Output the [x, y] coordinate of the center of the cell containing the given text.  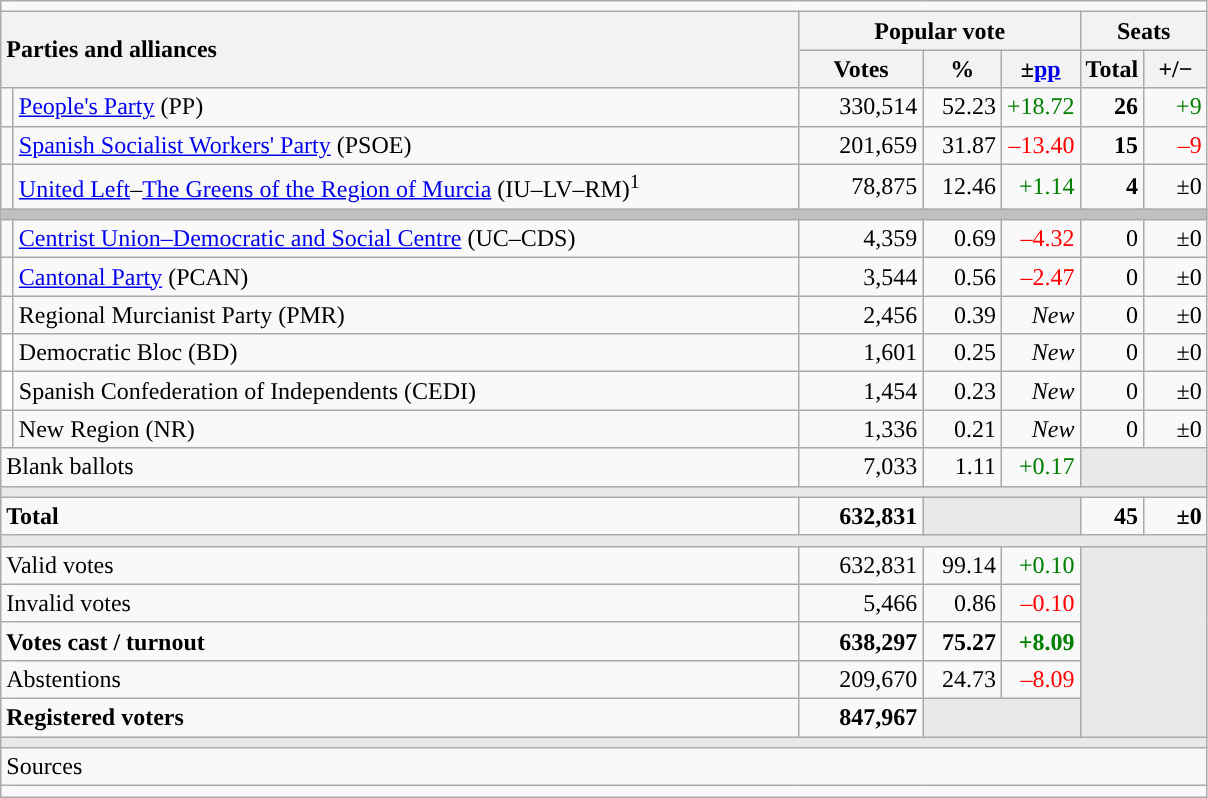
+8.09 [1040, 641]
78,875 [861, 186]
Democratic Bloc (BD) [406, 353]
1,454 [861, 391]
0.25 [962, 353]
1,336 [861, 429]
+0.17 [1040, 467]
0.21 [962, 429]
201,659 [861, 145]
1.11 [962, 467]
–13.40 [1040, 145]
0.69 [962, 239]
Valid votes [400, 565]
Centrist Union–Democratic and Social Centre (UC–CDS) [406, 239]
75.27 [962, 641]
0.56 [962, 277]
+9 [1176, 107]
–8.09 [1040, 679]
+18.72 [1040, 107]
Parties and alliances [400, 50]
31.87 [962, 145]
–2.47 [1040, 277]
People's Party (PP) [406, 107]
52.23 [962, 107]
209,670 [861, 679]
Spanish Socialist Workers' Party (PSOE) [406, 145]
99.14 [962, 565]
Abstentions [400, 679]
Blank ballots [400, 467]
4,359 [861, 239]
3,544 [861, 277]
15 [1112, 145]
Votes [861, 69]
4 [1112, 186]
12.46 [962, 186]
847,967 [861, 718]
0.39 [962, 315]
+0.10 [1040, 565]
0.86 [962, 603]
Registered voters [400, 718]
Spanish Confederation of Independents (CEDI) [406, 391]
7,033 [861, 467]
26 [1112, 107]
Seats [1144, 31]
Invalid votes [400, 603]
330,514 [861, 107]
5,466 [861, 603]
–9 [1176, 145]
+1.14 [1040, 186]
Regional Murcianist Party (PMR) [406, 315]
±pp [1040, 69]
United Left–The Greens of the Region of Murcia (IU–LV–RM)1 [406, 186]
–0.10 [1040, 603]
Cantonal Party (PCAN) [406, 277]
–4.32 [1040, 239]
1,601 [861, 353]
24.73 [962, 679]
Votes cast / turnout [400, 641]
+/− [1176, 69]
2,456 [861, 315]
Popular vote [940, 31]
% [962, 69]
45 [1112, 516]
638,297 [861, 641]
Sources [604, 767]
New Region (NR) [406, 429]
0.23 [962, 391]
